Detect which cell encompasses the target text, then output its [X, Y] center coordinate. 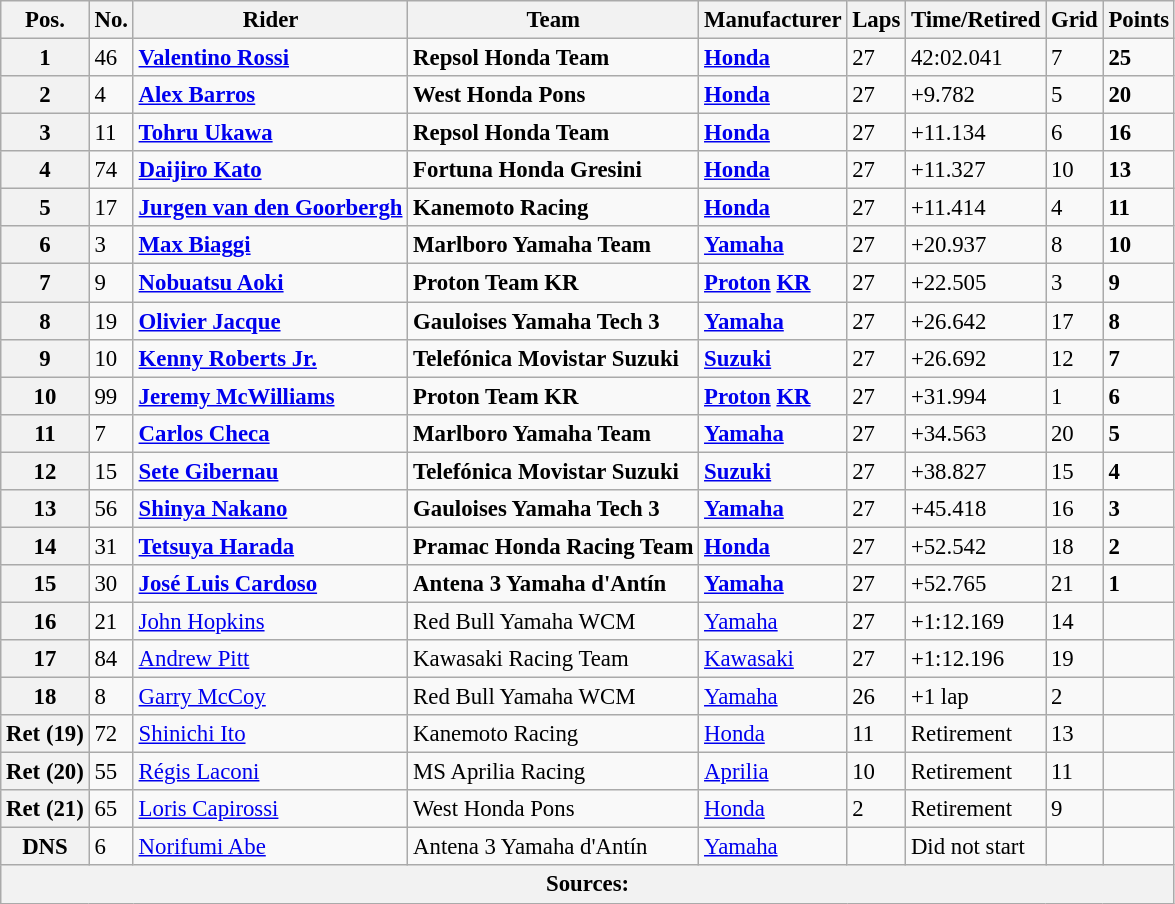
Points [1138, 20]
Did not start [976, 847]
+26.642 [976, 321]
Grid [1074, 20]
Pos. [45, 20]
+1:12.169 [976, 621]
65 [111, 809]
Olivier Jacque [270, 321]
John Hopkins [270, 621]
Sete Gibernau [270, 471]
Nobuatsu Aoki [270, 283]
Norifumi Abe [270, 847]
Fortuna Honda Gresini [554, 170]
Kawasaki [773, 659]
+9.782 [976, 95]
+52.542 [976, 546]
72 [111, 734]
84 [111, 659]
Tetsuya Harada [270, 546]
Shinya Nakano [270, 509]
Kawasaki Racing Team [554, 659]
Tohru Ukawa [270, 133]
Kenny Roberts Jr. [270, 358]
No. [111, 20]
Carlos Checa [270, 433]
DNS [45, 847]
+45.418 [976, 509]
Pramac Honda Racing Team [554, 546]
José Luis Cardoso [270, 584]
+34.563 [976, 433]
Régis Laconi [270, 772]
Time/Retired [976, 20]
Garry McCoy [270, 697]
Shinichi Ito [270, 734]
30 [111, 584]
Ret (20) [45, 772]
Alex Barros [270, 95]
Loris Capirossi [270, 809]
+1 lap [976, 697]
+38.827 [976, 471]
+52.765 [976, 584]
Ret (21) [45, 809]
MS Aprilia Racing [554, 772]
Aprilia [773, 772]
+1:12.196 [976, 659]
Rider [270, 20]
42:02.041 [976, 58]
26 [876, 697]
Valentino Rossi [270, 58]
Max Biaggi [270, 245]
31 [111, 546]
55 [111, 772]
Jeremy McWilliams [270, 396]
Ret (19) [45, 734]
56 [111, 509]
+26.692 [976, 358]
46 [111, 58]
+20.937 [976, 245]
Andrew Pitt [270, 659]
25 [1138, 58]
Team [554, 20]
74 [111, 170]
Daijiro Kato [270, 170]
+11.414 [976, 208]
+11.327 [976, 170]
Jurgen van den Goorbergh [270, 208]
+31.994 [976, 396]
Laps [876, 20]
+11.134 [976, 133]
Sources: [588, 885]
+22.505 [976, 283]
Manufacturer [773, 20]
99 [111, 396]
